Identify which cell holds the provided text, then report its [x, y] central coordinate. 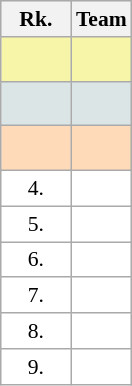
5. [36, 224]
Rk. [36, 19]
6. [36, 260]
8. [36, 331]
4. [36, 189]
7. [36, 296]
9. [36, 367]
Team [102, 19]
